Search for the cell housing the specified text and yield its (x, y) center coordinate. 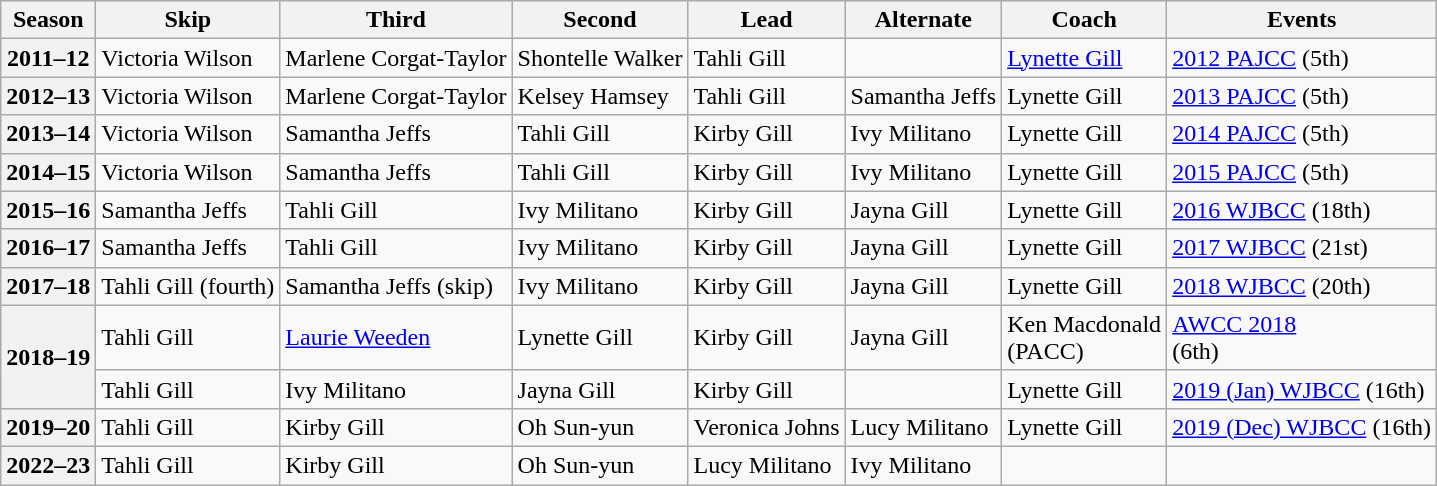
Tahli Gill (fourth) (188, 286)
Kelsey Hamsey (600, 96)
2014–15 (48, 172)
2019 (Jan) WJBCC (16th) (1302, 389)
2015–16 (48, 210)
Ken Macdonald(PACC) (1084, 338)
Laurie Weeden (396, 338)
Shontelle Walker (600, 58)
Alternate (924, 20)
Third (396, 20)
2013 PAJCC (5th) (1302, 96)
2022–23 (48, 465)
Events (1302, 20)
2013–14 (48, 134)
2012–13 (48, 96)
Skip (188, 20)
2012 PAJCC (5th) (1302, 58)
Coach (1084, 20)
AWCC 2018 (6th) (1302, 338)
Veronica Johns (766, 427)
2018 WJBCC (20th) (1302, 286)
2017 WJBCC (21st) (1302, 248)
2016 WJBCC (18th) (1302, 210)
Second (600, 20)
2019–20 (48, 427)
Season (48, 20)
Samantha Jeffs (skip) (396, 286)
Lead (766, 20)
2018–19 (48, 356)
2015 PAJCC (5th) (1302, 172)
2011–12 (48, 58)
2016–17 (48, 248)
2014 PAJCC (5th) (1302, 134)
2019 (Dec) WJBCC (16th) (1302, 427)
2017–18 (48, 286)
